Detect which cell encompasses the target text, then output its [x, y] center coordinate. 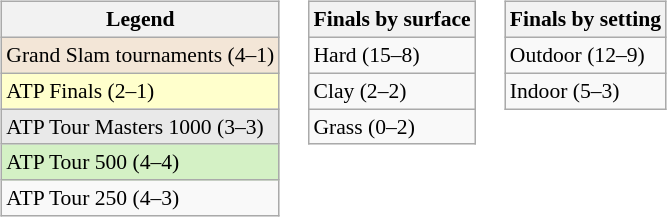
Grand Slam tournaments (4–1) [140, 55]
Outdoor (12–9) [586, 55]
Indoor (5–3) [586, 91]
ATP Tour 500 (4–4) [140, 162]
ATP Finals (2–1) [140, 91]
ATP Tour 250 (4–3) [140, 198]
Hard (15–8) [392, 55]
ATP Tour Masters 1000 (3–3) [140, 127]
Finals by surface [392, 20]
Finals by setting [586, 20]
Clay (2–2) [392, 91]
Grass (0–2) [392, 127]
Legend [140, 20]
